Search for the cell housing the specified text and yield its [X, Y] center coordinate. 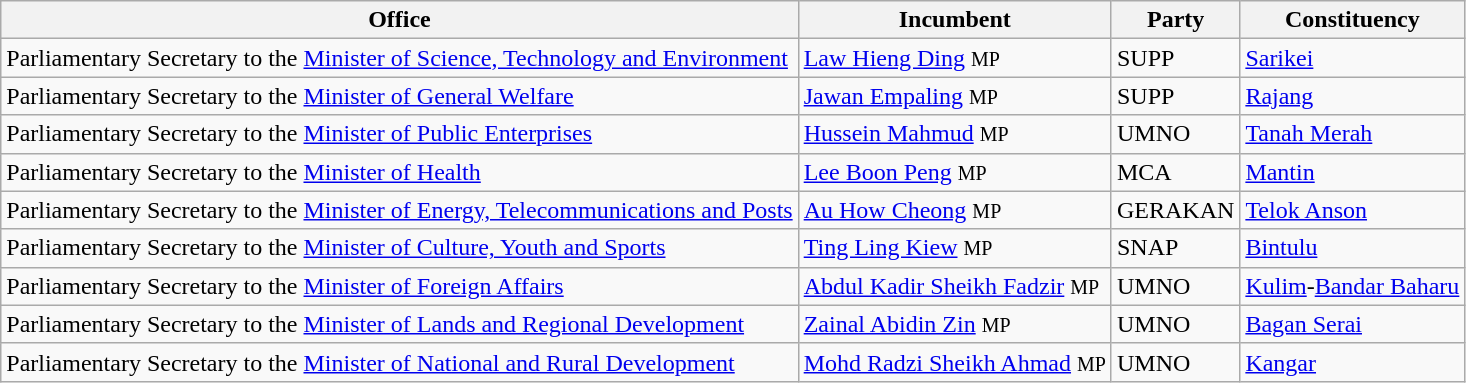
Parliamentary Secretary to the Minister of Science, Technology and Environment [400, 58]
Parliamentary Secretary to the Minister of Lands and Regional Development [400, 324]
Rajang [1352, 96]
Office [400, 20]
Parliamentary Secretary to the Minister of Health [400, 172]
Sarikei [1352, 58]
Parliamentary Secretary to the Minister of Culture, Youth and Sports [400, 248]
Party [1175, 20]
Bintulu [1352, 248]
Hussein Mahmud MP [954, 134]
Kulim-Bandar Baharu [1352, 286]
Au How Cheong MP [954, 210]
Mohd Radzi Sheikh Ahmad MP [954, 362]
GERAKAN [1175, 210]
Constituency [1352, 20]
Lee Boon Peng MP [954, 172]
Jawan Empaling MP [954, 96]
Ting Ling Kiew MP [954, 248]
Zainal Abidin Zin MP [954, 324]
Incumbent [954, 20]
Tanah Merah [1352, 134]
SNAP [1175, 248]
Parliamentary Secretary to the Minister of General Welfare [400, 96]
Bagan Serai [1352, 324]
Law Hieng Ding MP [954, 58]
Kangar [1352, 362]
Parliamentary Secretary to the Minister of Public Enterprises [400, 134]
MCA [1175, 172]
Parliamentary Secretary to the Minister of National and Rural Development [400, 362]
Parliamentary Secretary to the Minister of Foreign Affairs [400, 286]
Telok Anson [1352, 210]
Mantin [1352, 172]
Parliamentary Secretary to the Minister of Energy, Telecommunications and Posts [400, 210]
Abdul Kadir Sheikh Fadzir MP [954, 286]
